Find where the given text appears and provide that cell's center as (x, y) coordinate. 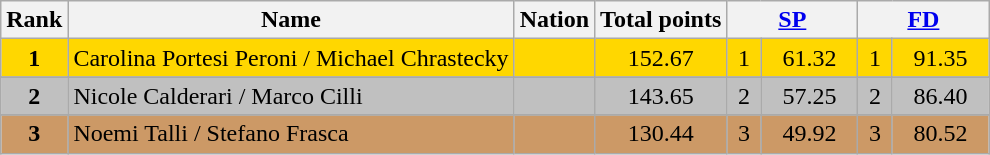
57.25 (810, 96)
143.65 (661, 96)
49.92 (810, 134)
FD (924, 20)
Name (291, 20)
Total points (661, 20)
152.67 (661, 58)
Noemi Talli / Stefano Frasca (291, 134)
91.35 (940, 58)
86.40 (940, 96)
SP (792, 20)
61.32 (810, 58)
80.52 (940, 134)
130.44 (661, 134)
Rank (34, 20)
Nation (554, 20)
Carolina Portesi Peroni / Michael Chrastecky (291, 58)
Nicole Calderari / Marco Cilli (291, 96)
